Scan for the cell matching the given text and deliver its (x, y) coordinate at center. 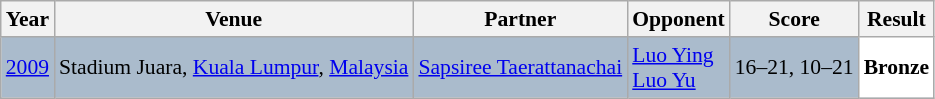
Year (28, 19)
Opponent (678, 19)
Partner (520, 19)
Stadium Juara, Kuala Lumpur, Malaysia (234, 68)
Score (794, 19)
2009 (28, 68)
16–21, 10–21 (794, 68)
Bronze (897, 68)
Sapsiree Taerattanachai (520, 68)
Luo Ying Luo Yu (678, 68)
Result (897, 19)
Venue (234, 19)
